From the cell containing the given text, extract its center point as (x, y) coordinate. 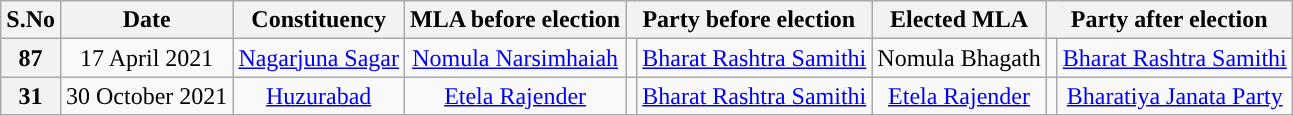
MLA before election (516, 20)
30 October 2021 (146, 96)
Date (146, 20)
Elected MLA (959, 20)
Huzurabad (319, 96)
Party before election (749, 20)
Nomula Narsimhaiah (516, 58)
87 (31, 58)
Nomula Bhagath (959, 58)
Bharatiya Janata Party (1174, 96)
S.No (31, 20)
31 (31, 96)
Nagarjuna Sagar (319, 58)
Constituency (319, 20)
Party after election (1169, 20)
17 April 2021 (146, 58)
